Return [X, Y] of the center of cell containing provided text 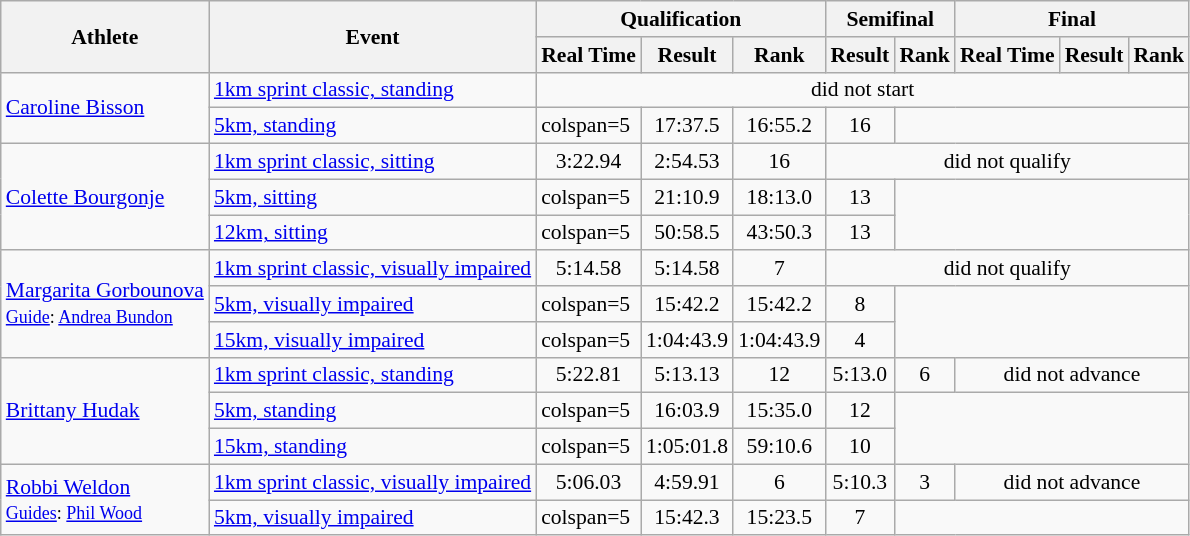
Brittany Hudak [105, 410]
3 [924, 482]
Semifinal [890, 19]
50:58.5 [687, 233]
5:10.3 [860, 482]
5:06.03 [588, 482]
3:22.94 [588, 162]
15:35.0 [779, 411]
Qualification [680, 19]
4:59.91 [687, 482]
15:23.5 [779, 518]
Colette Bourgonje [105, 198]
5:22.81 [588, 375]
4 [860, 340]
5:13.13 [687, 375]
Final [1072, 19]
12km, sitting [372, 233]
17:37.5 [687, 126]
Caroline Bisson [105, 108]
18:13.0 [779, 197]
did not start [862, 90]
16:03.9 [687, 411]
5:13.0 [860, 375]
15km, standing [372, 447]
2:54.53 [687, 162]
1km sprint classic, sitting [372, 162]
Margarita GorbounovaGuide: Andrea Bundon [105, 304]
59:10.6 [779, 447]
15:42.3 [687, 518]
21:10.9 [687, 197]
16:55.2 [779, 126]
8 [860, 304]
43:50.3 [779, 233]
1:05:01.8 [687, 447]
Event [372, 36]
10 [860, 447]
5km, sitting [372, 197]
Athlete [105, 36]
Robbi WeldonGuides: Phil Wood [105, 500]
15km, visually impaired [372, 340]
